Extract the (X, Y) coordinate from the center of the cell holding the provided text.  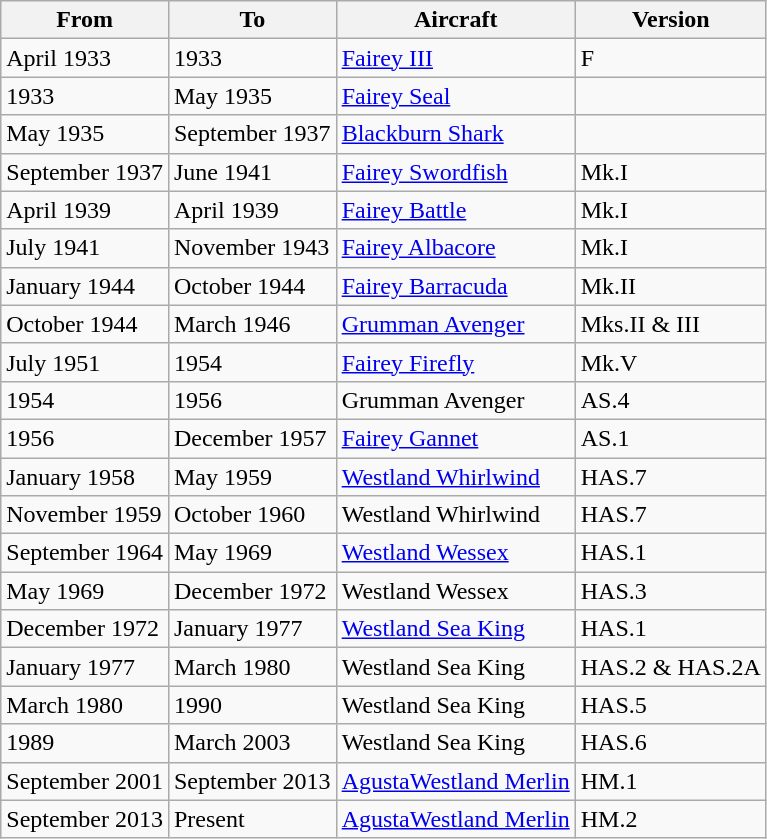
AS.4 (670, 400)
Present (252, 819)
December 1957 (252, 438)
Version (670, 20)
1990 (252, 705)
Aircraft (456, 20)
AS.1 (670, 438)
To (252, 20)
September 1964 (85, 553)
Mk.II (670, 286)
July 1951 (85, 362)
Fairey Seal (456, 96)
Blackburn Shark (456, 134)
April 1933 (85, 58)
HAS.5 (670, 705)
Mks.II & III (670, 324)
October 1960 (252, 515)
F (670, 58)
June 1941 (252, 172)
HAS.2 & HAS.2A (670, 667)
From (85, 20)
March 2003 (252, 743)
Fairey Gannet (456, 438)
HM.2 (670, 819)
January 1944 (85, 286)
Fairey Barracuda (456, 286)
July 1941 (85, 248)
HAS.6 (670, 743)
January 1958 (85, 477)
Fairey III (456, 58)
Fairey Swordfish (456, 172)
March 1946 (252, 324)
November 1943 (252, 248)
September 2001 (85, 781)
1989 (85, 743)
Fairey Battle (456, 210)
November 1959 (85, 515)
Fairey Albacore (456, 248)
Mk.V (670, 362)
HAS.3 (670, 591)
HM.1 (670, 781)
Fairey Firefly (456, 362)
May 1959 (252, 477)
